Return the [X, Y] coordinate for the center point of the cell that contains the specified text.  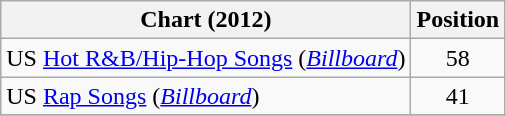
58 [458, 58]
US Rap Songs (Billboard) [206, 96]
Chart (2012) [206, 20]
US Hot R&B/Hip-Hop Songs (Billboard) [206, 58]
41 [458, 96]
Position [458, 20]
